Return [X, Y] of the center of cell containing provided text 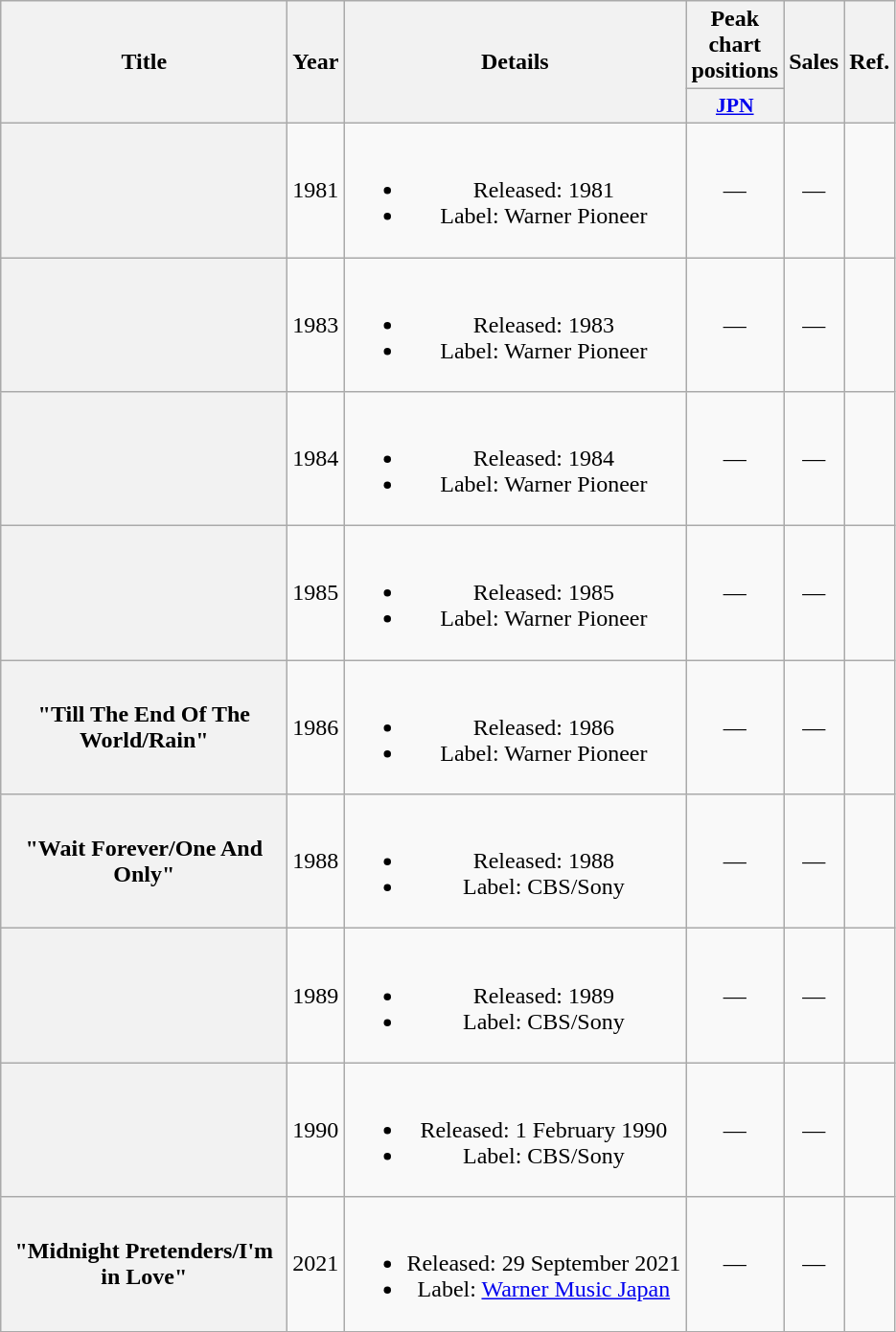
2021 [316, 1264]
"Midnight Pretenders/I'm in Love" [144, 1264]
1989 [316, 996]
1983 [316, 324]
1986 [316, 727]
1988 [316, 861]
Details [516, 62]
"Wait Forever/One And Only" [144, 861]
1985 [316, 593]
Released: 1988Label: CBS/Sony [516, 861]
1990 [316, 1130]
1981 [316, 190]
JPN [735, 106]
Released: 1983Label: Warner Pioneer [516, 324]
Released: 1989Label: CBS/Sony [516, 996]
Year [316, 62]
Released: 1981Label: Warner Pioneer [516, 190]
Released: 1984Label: Warner Pioneer [516, 459]
Ref. [870, 62]
Released: 1 February 1990Label: CBS/Sony [516, 1130]
Sales [815, 62]
Title [144, 62]
1984 [316, 459]
Released: 1985Label: Warner Pioneer [516, 593]
Released: 29 September 2021Label: Warner Music Japan [516, 1264]
"Till The End Of The World/Rain" [144, 727]
Peak chart positions [735, 45]
Released: 1986Label: Warner Pioneer [516, 727]
